Locate the cell with the specified text and output its (x, y) center coordinate. 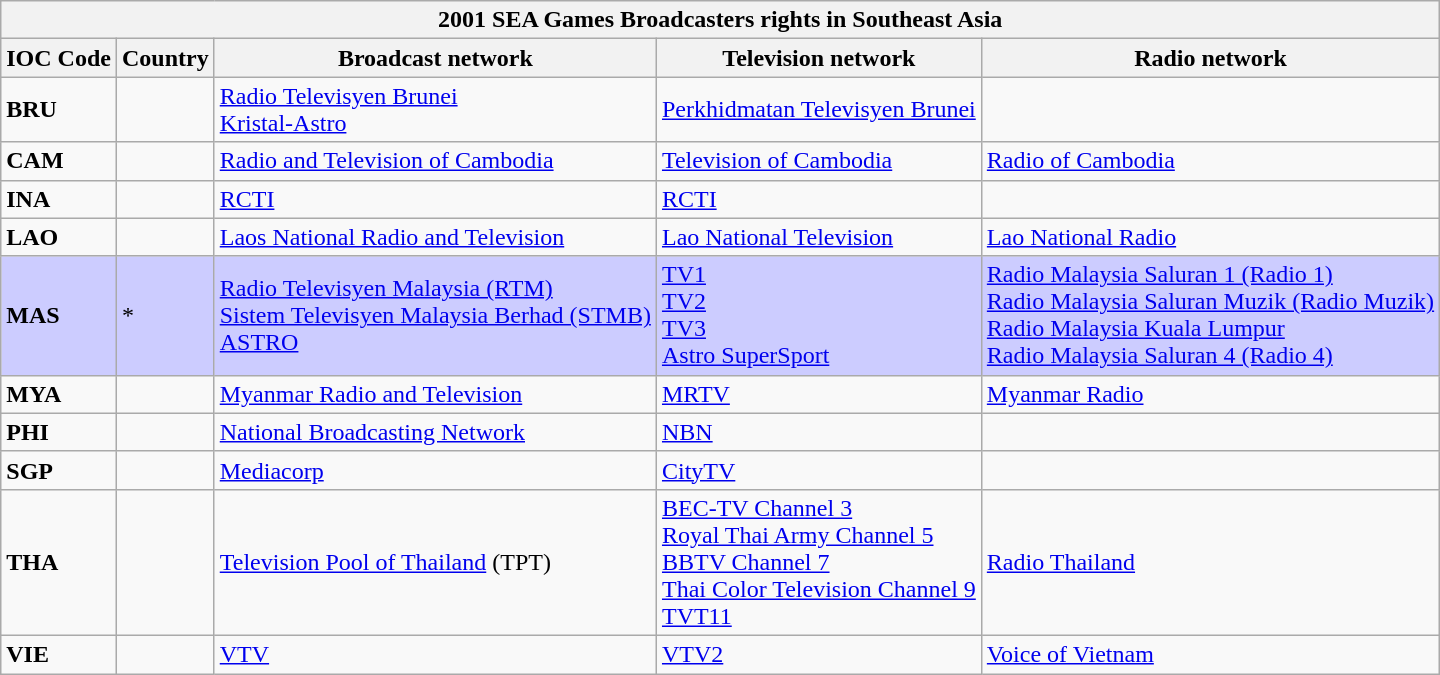
Television Pool of Thailand (TPT) (435, 562)
* (165, 316)
2001 SEA Games Broadcasters rights in Southeast Asia (720, 20)
Television of Cambodia (818, 161)
Radio of Cambodia (1210, 161)
Broadcast network (435, 58)
Radio Malaysia Saluran 1 (Radio 1)Radio Malaysia Saluran Muzik (Radio Muzik)Radio Malaysia Kuala LumpurRadio Malaysia Saluran 4 (Radio 4) (1210, 316)
THA (59, 562)
Radio Televisyen BruneiKristal-Astro (435, 110)
MYA (59, 394)
BEC-TV Channel 3Royal Thai Army Channel 5BBTV Channel 7Thai Color Television Channel 9TVT11 (818, 562)
Radio Thailand (1210, 562)
VTV (435, 654)
Myanmar Radio and Television (435, 394)
INA (59, 199)
Lao National Television (818, 237)
Radio and Television of Cambodia (435, 161)
Radio Televisyen Malaysia (RTM) Sistem Televisyen Malaysia Berhad (STMB) ASTRO (435, 316)
CityTV (818, 470)
CAM (59, 161)
MAS (59, 316)
Country (165, 58)
National Broadcasting Network (435, 432)
NBN (818, 432)
VTV2 (818, 654)
Laos National Radio and Television (435, 237)
PHI (59, 432)
Radio network (1210, 58)
Myanmar Radio (1210, 394)
Lao National Radio (1210, 237)
BRU (59, 110)
Television network (818, 58)
SGP (59, 470)
Voice of Vietnam (1210, 654)
Perkhidmatan Televisyen Brunei (818, 110)
MRTV (818, 394)
Mediacorp (435, 470)
IOC Code (59, 58)
VIE (59, 654)
TV1 TV2 TV3 Astro SuperSport (818, 316)
LAO (59, 237)
